Search for the cell housing the specified text and yield its (x, y) center coordinate. 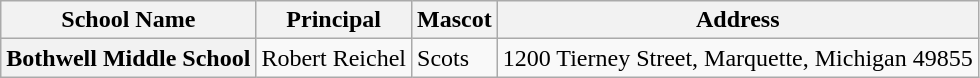
Mascot (455, 20)
Robert Reichel (334, 58)
School Name (128, 20)
Bothwell Middle School (128, 58)
Scots (455, 58)
1200 Tierney Street, Marquette, Michigan 49855 (738, 58)
Principal (334, 20)
Address (738, 20)
